Pinpoint the cell where the given text exists, returning its [X, Y] midpoint coordinate. 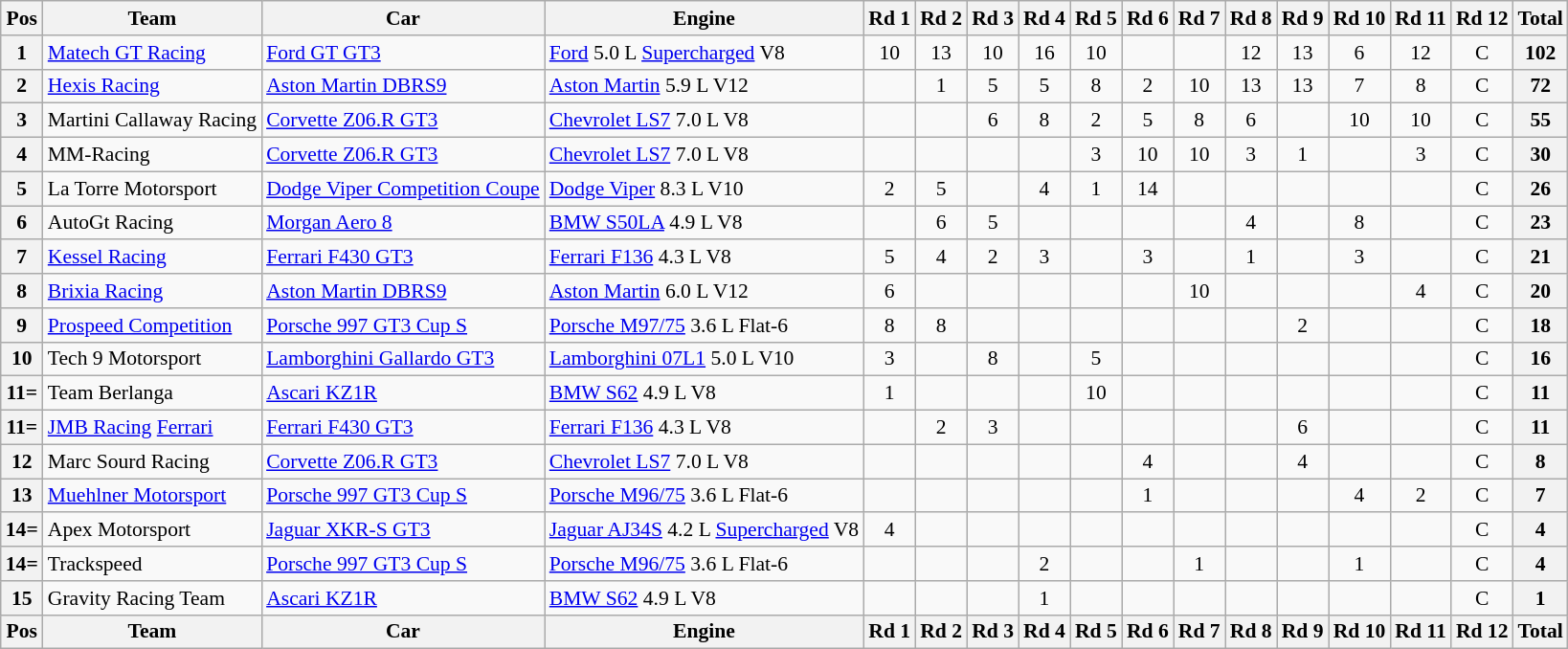
Apex Motorsport [152, 530]
BMW S50LA 4.9 L V8 [705, 223]
La Torre Motorsport [152, 189]
Brixia Racing [152, 291]
30 [1541, 155]
Jaguar XKR-S GT3 [403, 530]
Matech GT Racing [152, 53]
Trackspeed [152, 564]
Dodge Viper Competition Coupe [403, 189]
Jaguar AJ34S 4.2 L Supercharged V8 [705, 530]
Porsche M97/75 3.6 L Flat-6 [705, 325]
Aston Martin 6.0 L V12 [705, 291]
Tech 9 Motorsport [152, 359]
Gravity Racing Team [152, 598]
JMB Racing Ferrari [152, 428]
18 [1541, 325]
Muehlner Motorsport [152, 496]
20 [1541, 291]
55 [1541, 121]
Hexis Racing [152, 86]
MM-Racing [152, 155]
Ford 5.0 L Supercharged V8 [705, 53]
Dodge Viper 8.3 L V10 [705, 189]
Prospeed Competition [152, 325]
15 [22, 598]
Marc Sourd Racing [152, 461]
26 [1541, 189]
Lamborghini Gallardo GT3 [403, 359]
23 [1541, 223]
Martini Callaway Racing [152, 121]
72 [1541, 86]
Lamborghini 07L1 5.0 L V10 [705, 359]
9 [22, 325]
Team Berlanga [152, 393]
Aston Martin 5.9 L V12 [705, 86]
AutoGt Racing [152, 223]
102 [1541, 53]
21 [1541, 257]
Morgan Aero 8 [403, 223]
Ford GT GT3 [403, 53]
14 [1148, 189]
Kessel Racing [152, 257]
